Locate the cell with the specified text and output its [X, Y] center coordinate. 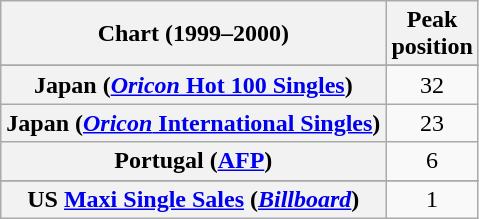
Portugal (AFP) [194, 161]
32 [432, 85]
US Maxi Single Sales (Billboard) [194, 199]
23 [432, 123]
Peakposition [432, 34]
6 [432, 161]
Japan (Oricon Hot 100 Singles) [194, 85]
1 [432, 199]
Japan (Oricon International Singles) [194, 123]
Chart (1999–2000) [194, 34]
